Return [X, Y] of the center of cell containing provided text 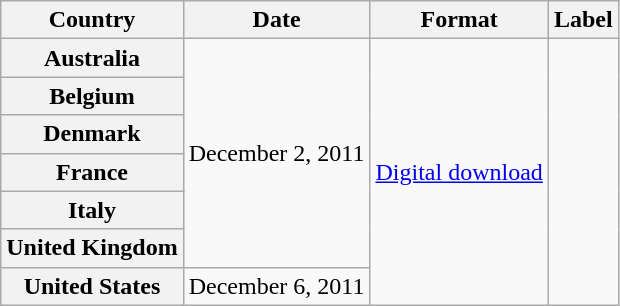
United States [92, 286]
United Kingdom [92, 248]
Digital download [459, 172]
Denmark [92, 134]
Date [276, 20]
Format [459, 20]
December 6, 2011 [276, 286]
Label [583, 20]
December 2, 2011 [276, 153]
Country [92, 20]
Australia [92, 58]
France [92, 172]
Italy [92, 210]
Belgium [92, 96]
